Scan for the cell matching the given text and deliver its [x, y] coordinate at center. 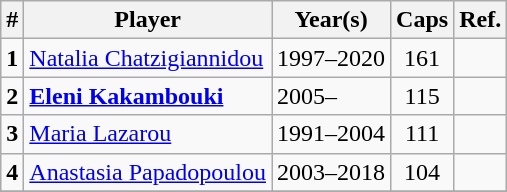
111 [422, 134]
1997–2020 [332, 58]
1991–2004 [332, 134]
1 [12, 58]
2003–2018 [332, 172]
4 [12, 172]
Maria Lazarou [148, 134]
2005– [332, 96]
Player [148, 20]
115 [422, 96]
161 [422, 58]
Year(s) [332, 20]
# [12, 20]
3 [12, 134]
Caps [422, 20]
104 [422, 172]
Ref. [480, 20]
Eleni Kakambouki [148, 96]
2 [12, 96]
Anastasia Papadopoulou [148, 172]
Natalia Chatzigiannidou [148, 58]
